Scan for the cell matching the given text and deliver its [X, Y] coordinate at center. 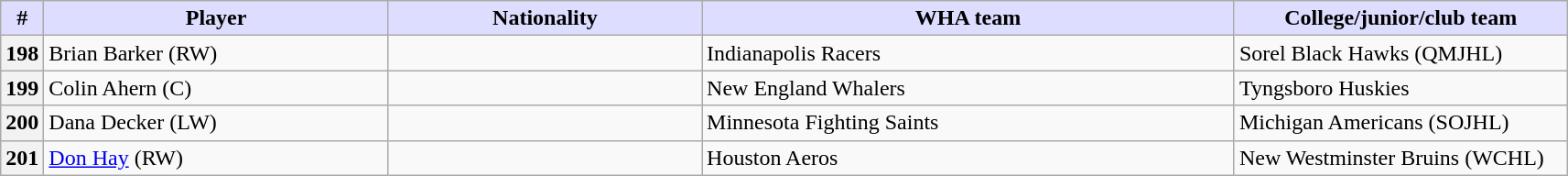
Dana Decker (LW) [216, 123]
Don Hay (RW) [216, 158]
Minnesota Fighting Saints [968, 123]
Indianapolis Racers [968, 53]
Colin Ahern (C) [216, 88]
College/junior/club team [1400, 18]
Nationality [545, 18]
Player [216, 18]
New England Whalers [968, 88]
Sorel Black Hawks (QMJHL) [1400, 53]
Michigan Americans (SOJHL) [1400, 123]
WHA team [968, 18]
200 [22, 123]
198 [22, 53]
Brian Barker (RW) [216, 53]
199 [22, 88]
New Westminster Bruins (WCHL) [1400, 158]
Houston Aeros [968, 158]
# [22, 18]
Tyngsboro Huskies [1400, 88]
201 [22, 158]
